Search for the cell housing the specified text and yield its (x, y) center coordinate. 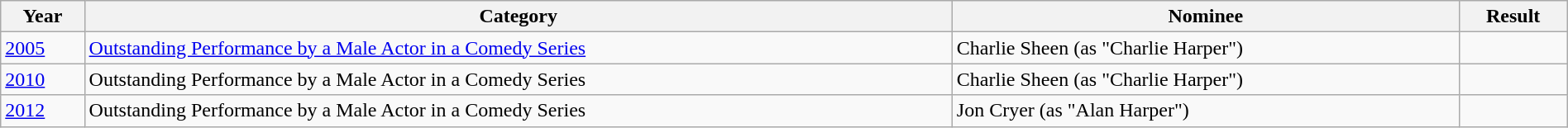
Result (1513, 17)
Nominee (1206, 17)
Jon Cryer (as "Alan Harper") (1206, 111)
Category (518, 17)
2010 (43, 79)
2012 (43, 111)
Year (43, 17)
2005 (43, 48)
